Return the (x, y) coordinate for the center point of the cell that contains the specified text.  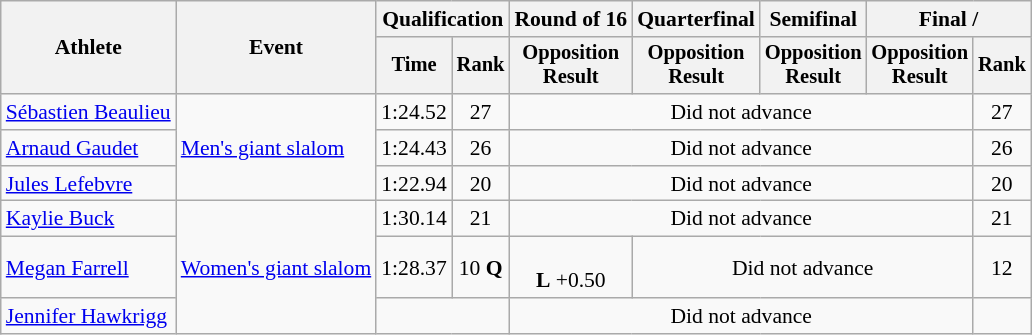
10 Q (481, 268)
Qualification (442, 19)
Event (276, 48)
Time (414, 66)
Athlete (88, 48)
Jules Lefebvre (88, 184)
Women's giant slalom (276, 267)
1:24.43 (414, 148)
Semifinal (814, 19)
Final / (948, 19)
1:30.14 (414, 219)
Kaylie Buck (88, 219)
12 (1002, 268)
Round of 16 (570, 19)
1:22.94 (414, 184)
1:28.37 (414, 268)
Arnaud Gaudet (88, 148)
L +0.50 (570, 268)
Sébastien Beaulieu (88, 112)
Quarterfinal (696, 19)
Jennifer Hawkrigg (88, 316)
Men's giant slalom (276, 148)
Megan Farrell (88, 268)
1:24.52 (414, 112)
